Output the [x, y] coordinate of the center of the cell containing the given text.  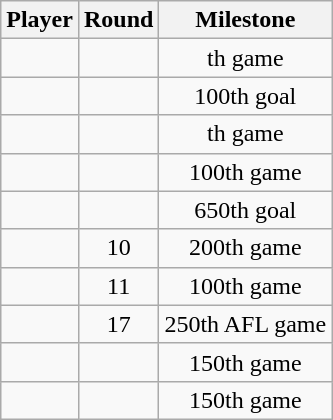
Player [40, 20]
100th goal [246, 96]
11 [118, 286]
10 [118, 248]
650th goal [246, 210]
200th game [246, 248]
Milestone [246, 20]
Round [118, 20]
17 [118, 324]
250th AFL game [246, 324]
